From the cell containing the given text, extract its center point as [x, y] coordinate. 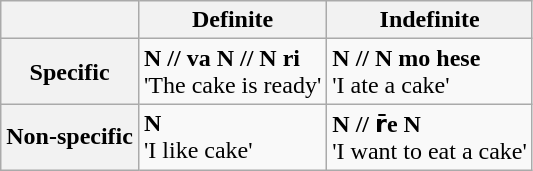
Non-specific [70, 138]
N 'I like cake' [232, 138]
Indefinite [430, 20]
Specific [70, 72]
Definite [232, 20]
N // N mo hese 'I ate a cake' [430, 72]
N // r̄e N 'I want to eat a cake' [430, 138]
N // va N // N ri 'The cake is ready' [232, 72]
